Identify which cell holds the provided text, then report its (x, y) central coordinate. 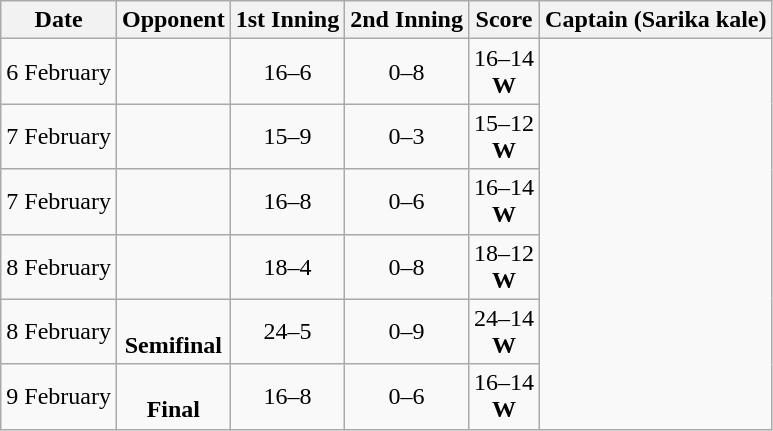
24–5 (287, 332)
Semifinal (173, 332)
6 February (59, 72)
0–3 (407, 136)
Score (504, 20)
2nd Inning (407, 20)
Date (59, 20)
Captain (Sarika kale) (656, 20)
15–12W (504, 136)
18–12W (504, 266)
9 February (59, 396)
Final (173, 396)
16–6 (287, 72)
15–9 (287, 136)
24–14W (504, 332)
18–4 (287, 266)
Opponent (173, 20)
0–9 (407, 332)
1st Inning (287, 20)
